Identify which cell holds the provided text, then report its (X, Y) central coordinate. 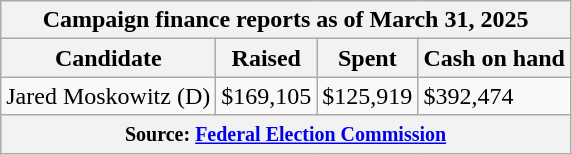
Spent (368, 58)
Raised (266, 58)
Candidate (108, 58)
$169,105 (266, 96)
Campaign finance reports as of March 31, 2025 (286, 20)
$392,474 (494, 96)
$125,919 (368, 96)
Source: Federal Election Commission (286, 134)
Jared Moskowitz (D) (108, 96)
Cash on hand (494, 58)
